Pinpoint the cell where the given text exists, returning its [X, Y] midpoint coordinate. 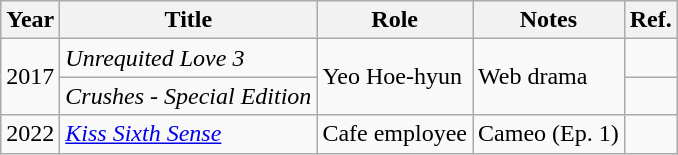
Yeo Hoe-hyun [395, 77]
2022 [30, 134]
Cameo (Ep. 1) [549, 134]
Role [395, 20]
Kiss Sixth Sense [188, 134]
Cafe employee [395, 134]
Crushes - Special Edition [188, 96]
Web drama [549, 77]
Notes [549, 20]
2017 [30, 77]
Title [188, 20]
Ref. [650, 20]
Unrequited Love 3 [188, 58]
Year [30, 20]
